Scan for the cell matching the given text and deliver its (X, Y) coordinate at center. 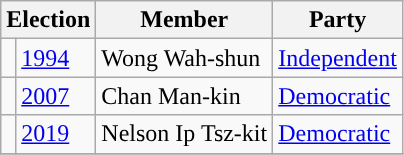
Member (184, 20)
Party (338, 20)
Independent (338, 58)
2019 (56, 134)
Wong Wah-shun (184, 58)
2007 (56, 96)
Nelson Ip Tsz-kit (184, 134)
Chan Man-kin (184, 96)
1994 (56, 58)
Election (48, 20)
